Search for the cell housing the specified text and yield its [X, Y] center coordinate. 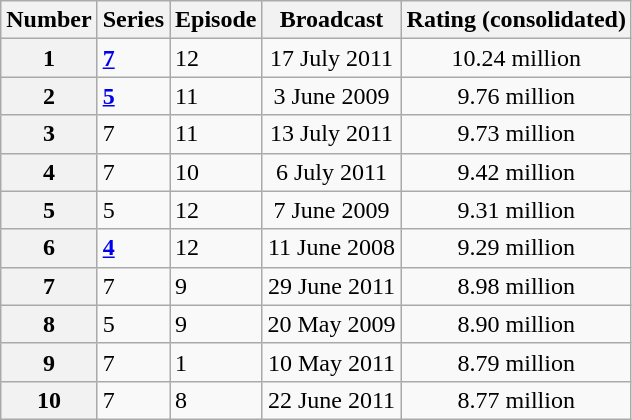
13 July 2011 [332, 134]
Broadcast [332, 20]
Rating (consolidated) [516, 20]
22 June 2011 [332, 400]
11 June 2008 [332, 248]
Episode [216, 20]
8.79 million [516, 362]
29 June 2011 [332, 286]
20 May 2009 [332, 324]
Number [49, 20]
8.77 million [516, 400]
17 July 2011 [332, 58]
6 July 2011 [332, 172]
10 May 2011 [332, 362]
9.31 million [516, 210]
8.90 million [516, 324]
9.42 million [516, 172]
3 June 2009 [332, 96]
9.73 million [516, 134]
7 June 2009 [332, 210]
3 [49, 134]
10.24 million [516, 58]
2 [49, 96]
9.76 million [516, 96]
9.29 million [516, 248]
8.98 million [516, 286]
Series [133, 20]
6 [49, 248]
